Provide the [x, y] coordinate of the cell's center where the given text is located.  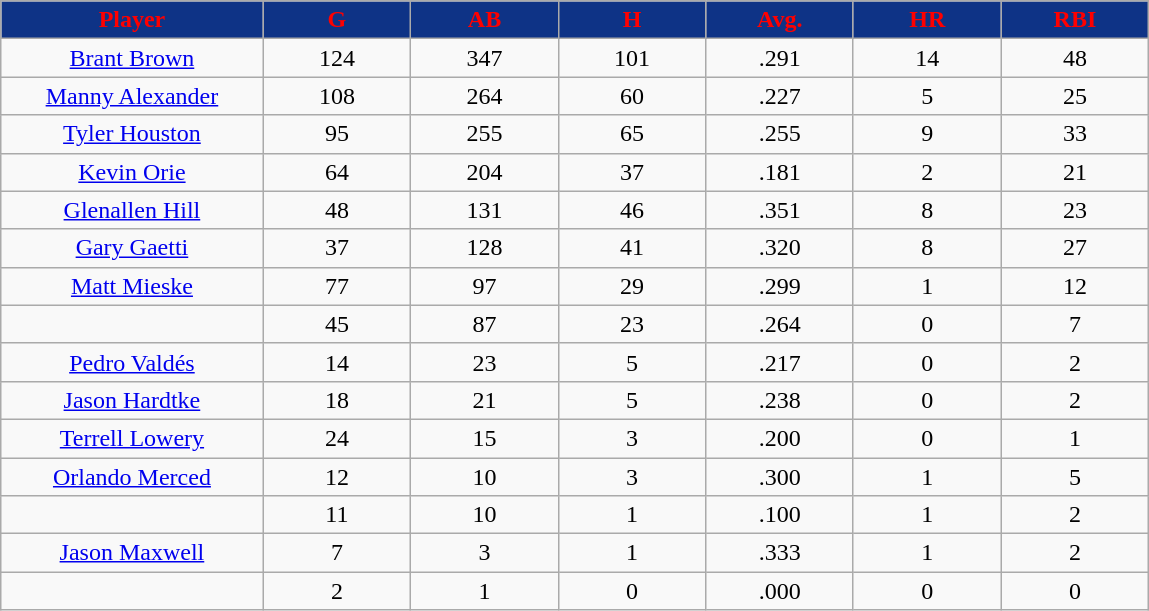
AB [485, 20]
Player [132, 20]
77 [337, 286]
.264 [780, 324]
.181 [780, 172]
41 [632, 248]
264 [485, 96]
131 [485, 210]
.300 [780, 477]
Tyler Houston [132, 134]
60 [632, 96]
347 [485, 58]
108 [337, 96]
Avg. [780, 20]
9 [927, 134]
64 [337, 172]
RBI [1075, 20]
29 [632, 286]
.000 [780, 591]
65 [632, 134]
25 [1075, 96]
.351 [780, 210]
.227 [780, 96]
HR [927, 20]
87 [485, 324]
15 [485, 438]
.100 [780, 515]
101 [632, 58]
95 [337, 134]
204 [485, 172]
128 [485, 248]
Gary Gaetti [132, 248]
Manny Alexander [132, 96]
Jason Maxwell [132, 553]
.299 [780, 286]
Jason Hardtke [132, 400]
Terrell Lowery [132, 438]
.217 [780, 362]
18 [337, 400]
97 [485, 286]
27 [1075, 248]
G [337, 20]
.320 [780, 248]
Brant Brown [132, 58]
.200 [780, 438]
Glenallen Hill [132, 210]
124 [337, 58]
Matt Mieske [132, 286]
Pedro Valdés [132, 362]
.255 [780, 134]
33 [1075, 134]
45 [337, 324]
.238 [780, 400]
.333 [780, 553]
255 [485, 134]
.291 [780, 58]
Orlando Merced [132, 477]
24 [337, 438]
H [632, 20]
Kevin Orie [132, 172]
11 [337, 515]
46 [632, 210]
